Identify which cell holds the provided text, then report its (x, y) central coordinate. 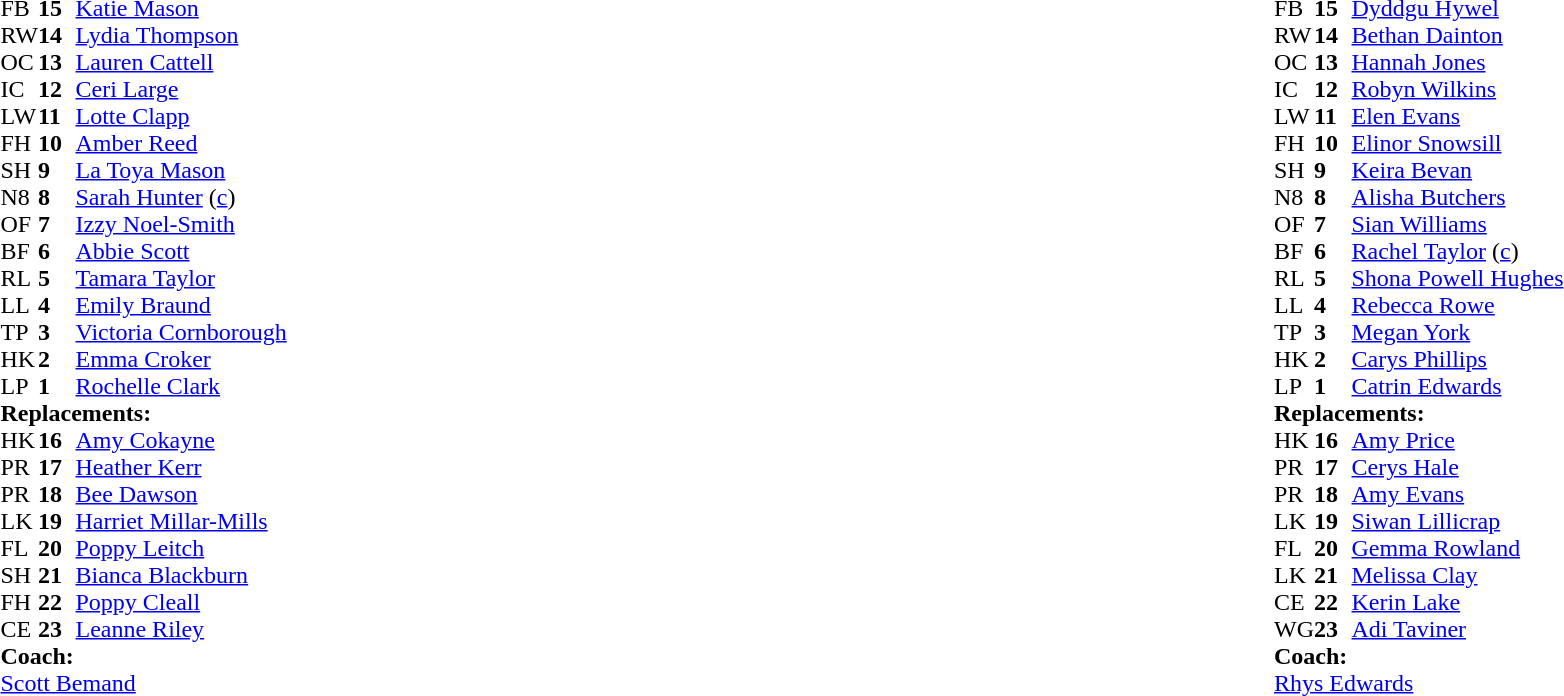
Sarah Hunter (c) (182, 198)
Izzy Noel-Smith (182, 224)
Catrin Edwards (1458, 386)
Keira Bevan (1458, 170)
Melissa Clay (1458, 576)
Adi Taviner (1458, 630)
Amy Price (1458, 440)
Cerys Hale (1458, 468)
Lotte Clapp (182, 116)
Victoria Cornborough (182, 332)
Kerin Lake (1458, 602)
Elen Evans (1458, 116)
Emily Braund (182, 306)
Lauren Cattell (182, 62)
Sian Williams (1458, 224)
Rochelle Clark (182, 386)
Elinor Snowsill (1458, 144)
La Toya Mason (182, 170)
Poppy Leitch (182, 548)
Rachel Taylor (c) (1458, 252)
Shona Powell Hughes (1458, 278)
Bethan Dainton (1458, 36)
Alisha Butchers (1458, 198)
Harriet Millar-Mills (182, 522)
Lydia Thompson (182, 36)
Amy Cokayne (182, 440)
Amber Reed (182, 144)
Gemma Rowland (1458, 548)
Emma Croker (182, 360)
Amy Evans (1458, 494)
Tamara Taylor (182, 278)
Rebecca Rowe (1458, 306)
Ceri Large (182, 90)
Megan York (1458, 332)
Heather Kerr (182, 468)
Leanne Riley (182, 630)
Bee Dawson (182, 494)
Carys Phillips (1458, 360)
Robyn Wilkins (1458, 90)
Bianca Blackburn (182, 576)
Poppy Cleall (182, 602)
Siwan Lillicrap (1458, 522)
WG (1294, 630)
Abbie Scott (182, 252)
Hannah Jones (1458, 62)
